Search for the cell housing the specified text and yield its (X, Y) center coordinate. 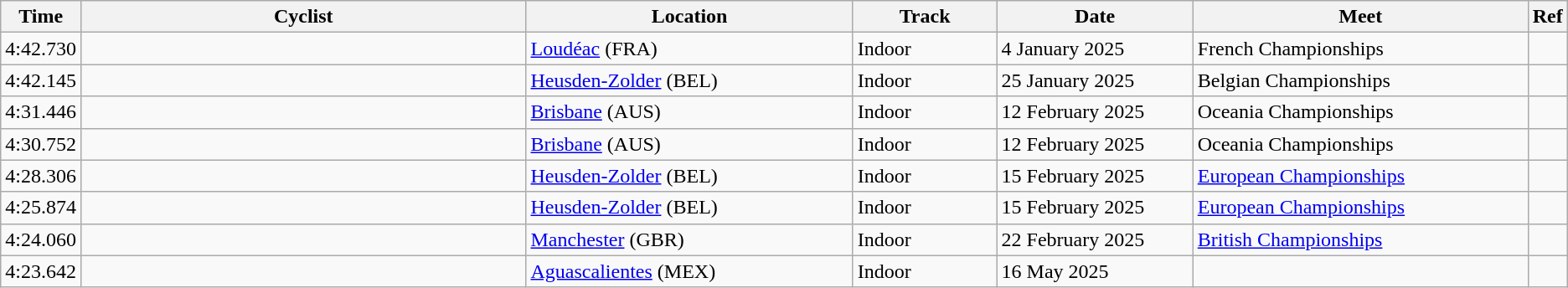
Time (41, 17)
British Championships (1360, 239)
Date (1095, 17)
4:31.446 (41, 112)
4:30.752 (41, 144)
Cyclist (303, 17)
22 February 2025 (1095, 239)
4:42.730 (41, 49)
French Championships (1360, 49)
4:23.642 (41, 271)
4:24.060 (41, 239)
4:28.306 (41, 176)
4:42.145 (41, 80)
Meet (1360, 17)
Loudéac (FRA) (689, 49)
25 January 2025 (1095, 80)
4:25.874 (41, 208)
Manchester (GBR) (689, 239)
16 May 2025 (1095, 271)
Aguascalientes (MEX) (689, 271)
Location (689, 17)
Ref (1548, 17)
4 January 2025 (1095, 49)
Track (925, 17)
Belgian Championships (1360, 80)
